Output the [x, y] coordinate of the center of the cell containing the given text.  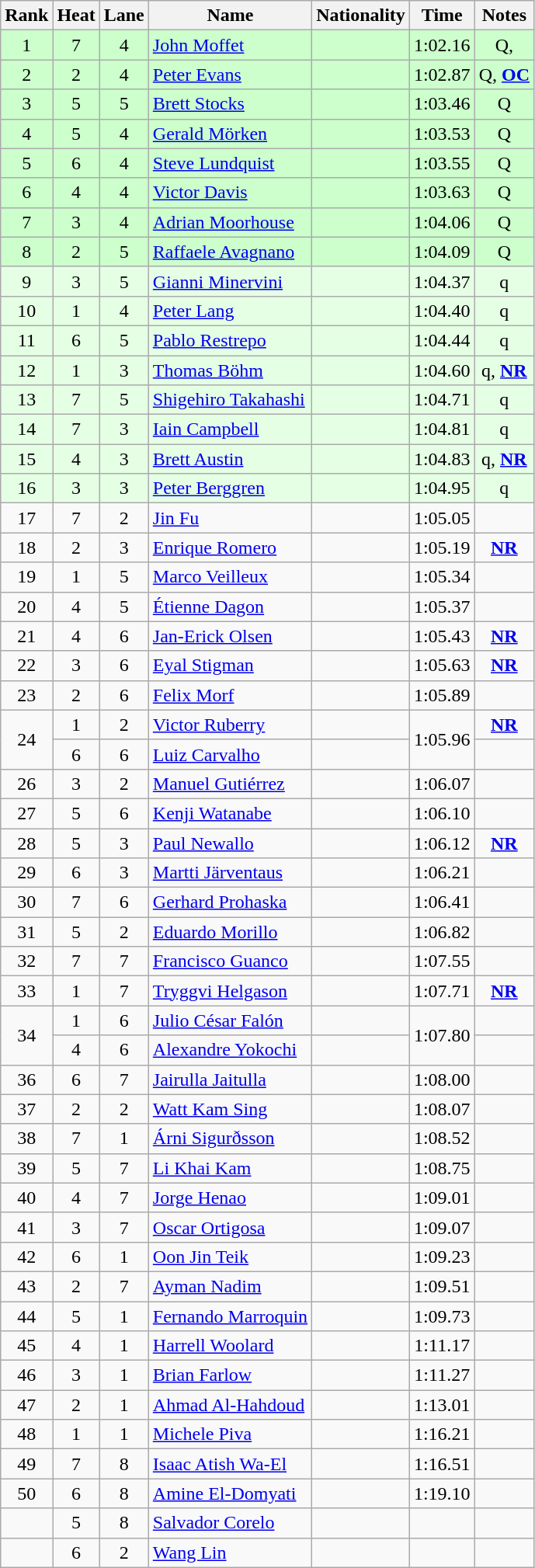
Brian Farlow [230, 1375]
Peter Lang [230, 311]
Martti Järventaus [230, 873]
27 [26, 813]
1:05.89 [442, 695]
30 [26, 902]
Julio César Falón [230, 1020]
1:07.80 [442, 1035]
Alexandre Yokochi [230, 1050]
Felix Morf [230, 695]
1:08.07 [442, 1109]
Jin Fu [230, 518]
36 [26, 1080]
Brett Austin [230, 459]
28 [26, 843]
1:05.96 [442, 739]
Ayman Nadim [230, 1286]
37 [26, 1109]
1:19.10 [442, 1493]
Wang Lin [230, 1552]
Fernando Marroquin [230, 1316]
1:04.60 [442, 370]
Harrell Woolard [230, 1346]
1:16.21 [442, 1434]
1:04.40 [442, 311]
Peter Evans [230, 75]
24 [26, 739]
1:09.07 [442, 1227]
Jan-Erick Olsen [230, 636]
Q, OC [504, 75]
Adrian Moorhouse [230, 222]
1:04.95 [442, 488]
1:09.23 [442, 1257]
1:03.55 [442, 163]
1:11.27 [442, 1375]
1:04.09 [442, 252]
1:05.19 [442, 548]
Raffaele Avagnano [230, 252]
1:04.37 [442, 281]
18 [26, 548]
19 [26, 577]
17 [26, 518]
32 [26, 961]
1:04.71 [442, 400]
41 [26, 1227]
1:16.51 [442, 1464]
1:04.06 [442, 222]
Watt Kam Sing [230, 1109]
50 [26, 1493]
1:02.16 [442, 45]
Amine El-Domyati [230, 1493]
Li Khai Kam [230, 1168]
John Moffet [230, 45]
42 [26, 1257]
1:03.53 [442, 134]
1:04.44 [442, 340]
1:06.12 [442, 843]
Paul Newallo [230, 843]
38 [26, 1139]
Michele Piva [230, 1434]
1:05.43 [442, 636]
Salvador Corelo [230, 1523]
45 [26, 1346]
1:06.82 [442, 932]
1:05.34 [442, 577]
Marco Veilleux [230, 577]
Luiz Carvalho [230, 754]
44 [26, 1316]
Heat [76, 16]
Pablo Restrepo [230, 340]
Rank [26, 16]
39 [26, 1168]
1:05.05 [442, 518]
Brett Stocks [230, 104]
Isaac Atish Wa-El [230, 1464]
Manuel Gutiérrez [230, 784]
Steve Lundquist [230, 163]
34 [26, 1035]
1:04.83 [442, 459]
Tryggvi Helgason [230, 991]
26 [26, 784]
1:06.07 [442, 784]
1:03.63 [442, 193]
Eduardo Morillo [230, 932]
Victor Ruberry [230, 725]
1:07.71 [442, 991]
40 [26, 1198]
Nationality [361, 16]
Jorge Henao [230, 1198]
43 [26, 1286]
Peter Berggren [230, 488]
Thomas Böhm [230, 370]
Francisco Guanco [230, 961]
11 [26, 340]
Time [442, 16]
12 [26, 370]
1:09.01 [442, 1198]
1:06.10 [442, 813]
Eyal Stigman [230, 666]
1:07.55 [442, 961]
Ahmad Al-Hahdoud [230, 1405]
1:04.81 [442, 429]
1:02.87 [442, 75]
Q, [504, 45]
1:08.52 [442, 1139]
Árni Sigurðsson [230, 1139]
14 [26, 429]
1:13.01 [442, 1405]
Victor Davis [230, 193]
33 [26, 991]
1:05.63 [442, 666]
Lane [124, 16]
Notes [504, 16]
16 [26, 488]
Shigehiro Takahashi [230, 400]
46 [26, 1375]
10 [26, 311]
20 [26, 607]
9 [26, 281]
1:09.73 [442, 1316]
15 [26, 459]
Jairulla Jaitulla [230, 1080]
Kenji Watanabe [230, 813]
1:08.75 [442, 1168]
21 [26, 636]
23 [26, 695]
22 [26, 666]
1:06.41 [442, 902]
13 [26, 400]
Oscar Ortigosa [230, 1227]
Gerhard Prohaska [230, 902]
Gianni Minervini [230, 281]
Enrique Romero [230, 548]
1:05.37 [442, 607]
Oon Jin Teik [230, 1257]
29 [26, 873]
31 [26, 932]
1:09.51 [442, 1286]
Étienne Dagon [230, 607]
Name [230, 16]
Iain Campbell [230, 429]
47 [26, 1405]
1:08.00 [442, 1080]
1:06.21 [442, 873]
Gerald Mörken [230, 134]
1:03.46 [442, 104]
48 [26, 1434]
1:11.17 [442, 1346]
49 [26, 1464]
